Identify which cell holds the provided text, then report its (X, Y) central coordinate. 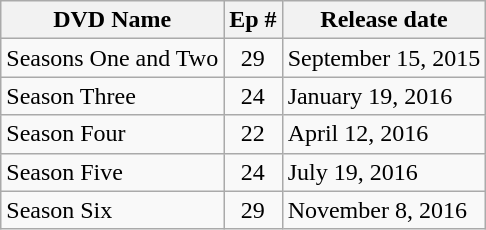
Season Four (112, 134)
January 19, 2016 (384, 96)
22 (253, 134)
September 15, 2015 (384, 58)
July 19, 2016 (384, 172)
November 8, 2016 (384, 210)
Season Three (112, 96)
DVD Name (112, 20)
Season Six (112, 210)
Ep # (253, 20)
Release date (384, 20)
Season Five (112, 172)
April 12, 2016 (384, 134)
Seasons One and Two (112, 58)
